From the cell containing the given text, extract its center point as (X, Y) coordinate. 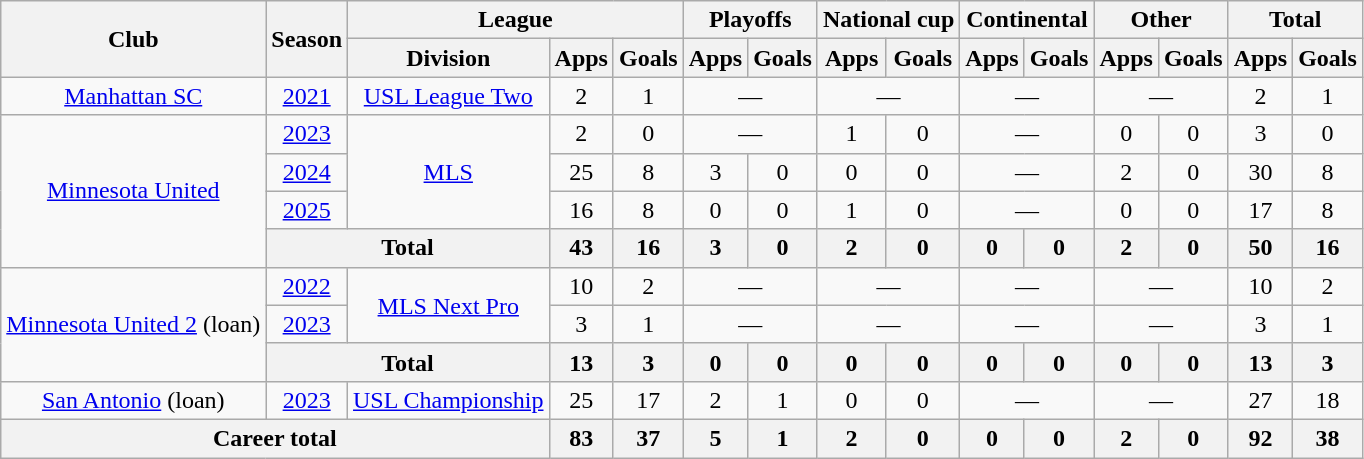
League (516, 20)
USL League Two (449, 96)
MLS (449, 172)
2025 (307, 210)
30 (1260, 172)
Season (307, 39)
Minnesota United (134, 191)
5 (715, 438)
Division (449, 58)
37 (648, 438)
27 (1260, 400)
43 (581, 248)
San Antonio (loan) (134, 400)
38 (1328, 438)
Other (1161, 20)
18 (1328, 400)
Playoffs (750, 20)
2021 (307, 96)
83 (581, 438)
Continental (1027, 20)
USL Championship (449, 400)
Manhattan SC (134, 96)
MLS Next Pro (449, 305)
Minnesota United 2 (loan) (134, 324)
50 (1260, 248)
Club (134, 39)
Career total (275, 438)
National cup (888, 20)
2022 (307, 286)
2024 (307, 172)
92 (1260, 438)
